Return (x, y) of the center of cell containing provided text 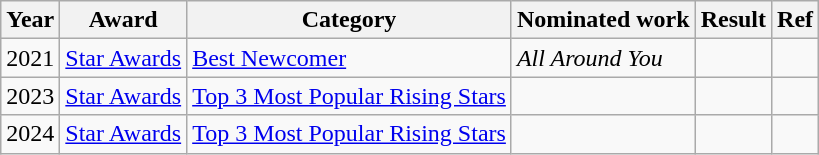
Ref (796, 20)
Category (350, 20)
2023 (30, 96)
2021 (30, 58)
Award (124, 20)
2024 (30, 134)
Nominated work (603, 20)
Result (733, 20)
Best Newcomer (350, 58)
Year (30, 20)
All Around You (603, 58)
